For the text-containing cell, return its midpoint in [x, y] coordinate format. 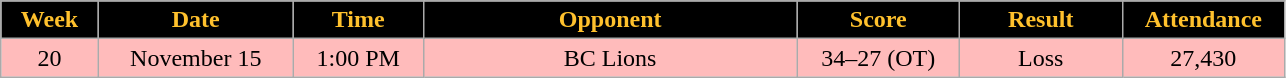
Loss [1042, 58]
Score [878, 20]
Time [358, 20]
1:00 PM [358, 58]
20 [50, 58]
November 15 [196, 58]
Opponent [610, 20]
Week [50, 20]
27,430 [1204, 58]
Result [1042, 20]
Attendance [1204, 20]
Date [196, 20]
34–27 (OT) [878, 58]
BC Lions [610, 58]
